Provide the (X, Y) coordinate of the cell's center where the given text is located.  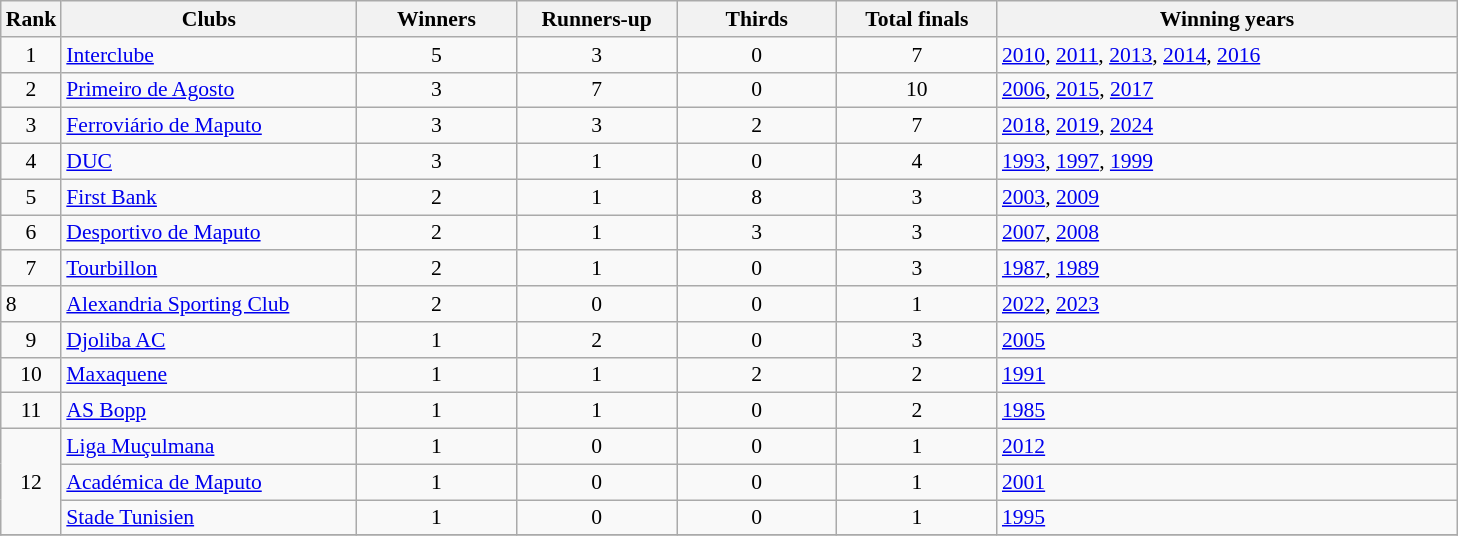
Tourbillon (208, 269)
Stade Tunisien (208, 518)
Clubs (208, 19)
2005 (1227, 340)
6 (32, 233)
Maxaquene (208, 375)
Winners (436, 19)
2012 (1227, 447)
First Bank (208, 197)
2018, 2019, 2024 (1227, 126)
1993, 1997, 1999 (1227, 162)
1987, 1989 (1227, 269)
Total finals (917, 19)
Alexandria Sporting Club (208, 304)
1991 (1227, 375)
2006, 2015, 2017 (1227, 90)
Desportivo de Maputo (208, 233)
Rank (32, 19)
Djoliba AC (208, 340)
1995 (1227, 518)
AS Bopp (208, 411)
Académica de Maputo (208, 482)
2003, 2009 (1227, 197)
1985 (1227, 411)
9 (32, 340)
DUC (208, 162)
Thirds (757, 19)
Ferroviário de Maputo (208, 126)
Runners-up (597, 19)
Winning years (1227, 19)
Primeiro de Agosto (208, 90)
12 (32, 482)
2022, 2023 (1227, 304)
2007, 2008 (1227, 233)
2001 (1227, 482)
2010, 2011, 2013, 2014, 2016 (1227, 55)
Interclube (208, 55)
11 (32, 411)
Liga Muçulmana (208, 447)
